Detect which cell encompasses the target text, then output its [X, Y] center coordinate. 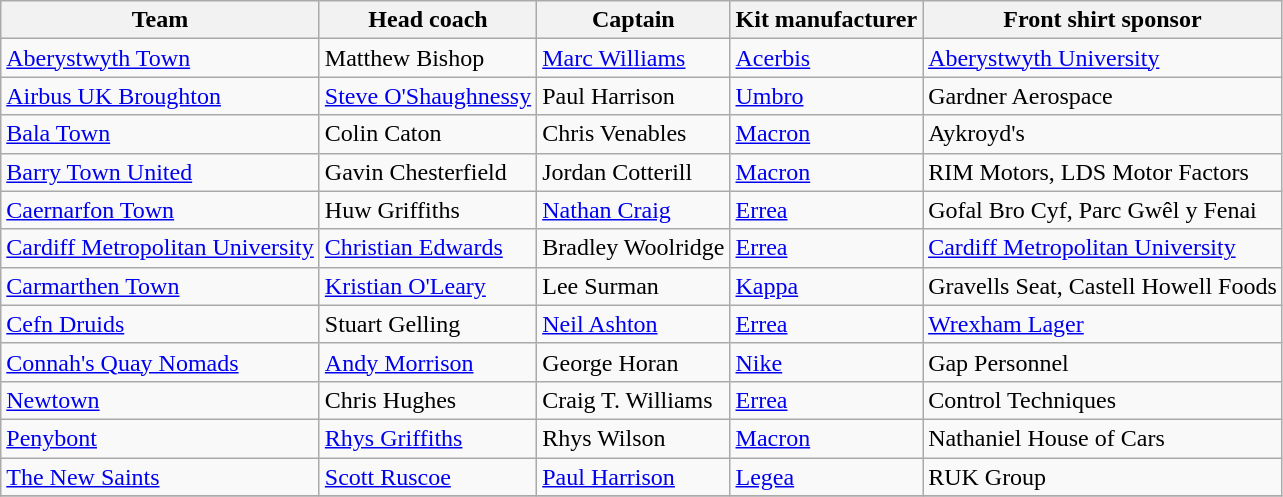
Chris Venables [634, 134]
Andy Morrison [428, 362]
Gardner Aerospace [1103, 96]
Lee Surman [634, 286]
Newtown [160, 400]
Craig T. Williams [634, 400]
Rhys Griffiths [428, 438]
Marc Williams [634, 58]
Wrexham Lager [1103, 324]
Scott Ruscoe [428, 477]
Aykroyd's [1103, 134]
Huw Griffiths [428, 210]
Aberystwyth University [1103, 58]
The New Saints [160, 477]
Cefn Druids [160, 324]
Head coach [428, 20]
Colin Caton [428, 134]
RUK Group [1103, 477]
Caernarfon Town [160, 210]
Kappa [826, 286]
Kit manufacturer [826, 20]
Umbro [826, 96]
RIM Motors, LDS Motor Factors [1103, 172]
Stuart Gelling [428, 324]
Aberystwyth Town [160, 58]
Steve O'Shaughnessy [428, 96]
Nathaniel House of Cars [1103, 438]
Kristian O'Leary [428, 286]
Nike [826, 362]
Gap Personnel [1103, 362]
Gofal Bro Cyf, Parc Gwêl y Fenai [1103, 210]
Rhys Wilson [634, 438]
Bala Town [160, 134]
Christian Edwards [428, 248]
Front shirt sponsor [1103, 20]
Gavin Chesterfield [428, 172]
Matthew Bishop [428, 58]
Connah's Quay Nomads [160, 362]
Barry Town United [160, 172]
Jordan Cotterill [634, 172]
Penybont [160, 438]
Captain [634, 20]
Legea [826, 477]
Team [160, 20]
Control Techniques [1103, 400]
Gravells Seat, Castell Howell Foods [1103, 286]
Bradley Woolridge [634, 248]
Nathan Craig [634, 210]
Carmarthen Town [160, 286]
George Horan [634, 362]
Airbus UK Broughton [160, 96]
Chris Hughes [428, 400]
Neil Ashton [634, 324]
Acerbis [826, 58]
